Locate the cell with the specified text and output its [x, y] center coordinate. 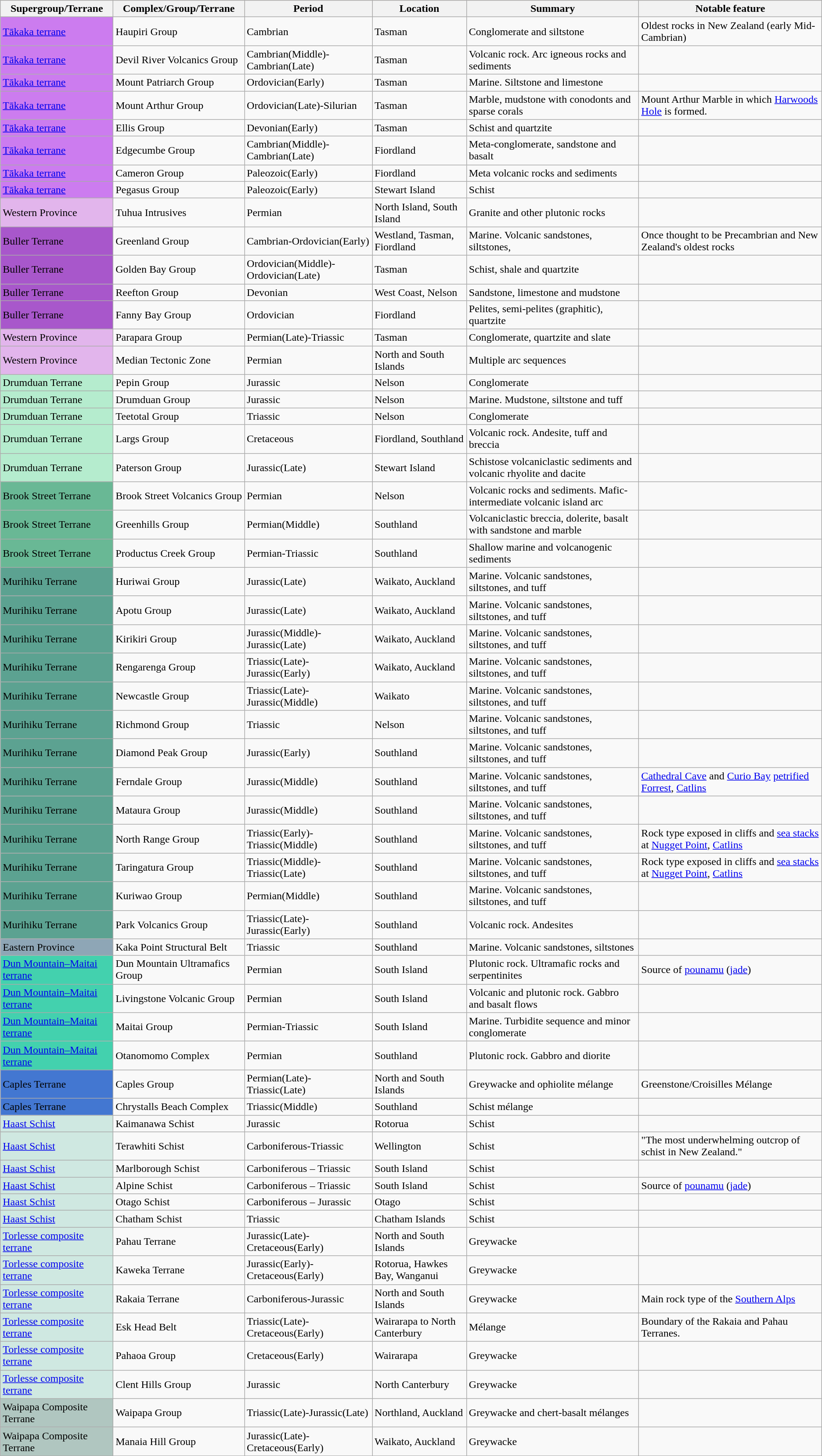
Pahau Terrane [179, 1242]
Boundary of the Rakaia and Pahau Terranes. [730, 1327]
Period [308, 9]
Jurassic(Middle)-Jurassic(Late) [308, 638]
Wellington [420, 1146]
Maitai Group [179, 1027]
Ordovician [308, 315]
Supergroup/Terrane [57, 9]
Jurassic(Early) [308, 753]
Wairarapa [420, 1356]
Productus Creek Group [179, 553]
Summary [552, 9]
Drumduan Group [179, 400]
Triassic(Late)-Jurassic(Late) [308, 1413]
Chatham Islands [420, 1219]
Mount Arthur Group [179, 105]
Northland, Auckland [420, 1413]
Granite and other plutonic rocks [552, 213]
Plutonic rock. Gabbro and diorite [552, 1056]
Schist and quartzite [552, 128]
Kirikiri Group [179, 638]
Volcanic rock. Arc igneous rocks and sediments [552, 60]
Waikato [420, 696]
Schistose volcaniclastic sediments and volcanic rhyolite and dacite [552, 467]
Eastern Province [57, 947]
Carboniferous – Jurassic [308, 1202]
Triassic(Middle)-Triassic(Late) [308, 868]
Golden Bay Group [179, 270]
Tuhua Intrusives [179, 213]
Marine. Volcanic sandstones, siltstones, [552, 241]
Location [420, 9]
Conglomerate, quartzite and slate [552, 338]
Mount Patriarch Group [179, 83]
Cretaceous [308, 439]
Carboniferous-Triassic [308, 1146]
Westland, Tasman, Fiordland [420, 241]
Kaweka Terrane [179, 1270]
Largs Group [179, 439]
Volcanic rock. Andesites [552, 925]
Marine. Siltstone and limestone [552, 83]
Plutonic rock. Ultramafic rocks and serpentinites [552, 969]
Rotorua, Hawkes Bay, Wanganui [420, 1270]
Conglomerate and siltstone [552, 32]
Greywacke and ophiolite mélange [552, 1084]
Cathedral Cave and Curio Bay petrified Forrest, Catlins [730, 782]
Volcaniclastic breccia, dolerite, basalt with sandstone and marble [552, 524]
Chatham Schist [179, 1219]
Pelites, semi-pelites (graphitic), quartzite [552, 315]
Sandstone, limestone and mudstone [552, 292]
Teetotal Group [179, 416]
Greenland Group [179, 241]
Devonian [308, 292]
Rakaia Terrane [179, 1299]
Kaimanawa Schist [179, 1124]
Cambrian-Ordovician(Early) [308, 241]
Notable feature [730, 9]
Chrystalls Beach Complex [179, 1106]
Pepin Group [179, 383]
Reefton Group [179, 292]
Mélange [552, 1327]
Edgecumbe Group [179, 150]
Devonian(Early) [308, 128]
Fiordland, Southland [420, 439]
Shallow marine and volcanogenic sediments [552, 553]
Jurassic(Early)-Cretaceous(Early) [308, 1270]
Pegasus Group [179, 190]
Esk Head Belt [179, 1327]
Pahaoa Group [179, 1356]
Mataura Group [179, 811]
Volcanic and plutonic rock. Gabbro and basalt flows [552, 998]
Meta volcanic rocks and sediments [552, 173]
Marine. Mudstone, siltstone and tuff [552, 400]
Otanomomo Complex [179, 1056]
Ordovician(Late)-Silurian [308, 105]
Multiple arc sequences [552, 360]
Marble, mudstone with conodonts and sparse corals [552, 105]
Ordovician(Middle)- Ordovician(Late) [308, 270]
Cambrian [308, 32]
Triassic(Late)-Cretaceous(Early) [308, 1327]
Greywacke and chert-basalt mélanges [552, 1413]
Newcastle Group [179, 696]
Volcanic rocks and sediments. Mafic-intermediate volcanic island arc [552, 496]
Richmond Group [179, 724]
Meta-conglomerate, sandstone and basalt [552, 150]
Cretaceous(Early) [308, 1356]
North Range Group [179, 839]
Greenhills Group [179, 524]
Triassic(Middle) [308, 1106]
Diamond Peak Group [179, 753]
Parapara Group [179, 338]
Wairarapa to North Canterbury [420, 1327]
Clent Hills Group [179, 1384]
Alpine Schist [179, 1186]
Park Volcanics Group [179, 925]
Complex/Group/Terrane [179, 9]
Median Tectonic Zone [179, 360]
Ellis Group [179, 128]
Marlborough Schist [179, 1169]
Waipapa Group [179, 1413]
Permian(Late)-Triassic(Late) [308, 1084]
Dun Mountain Ultramafics Group [179, 969]
Marine. Volcanic sandstones, siltstones [552, 947]
Marine. Turbidite sequence and minor conglomerate [552, 1027]
Volcanic rock. Andesite, tuff and breccia [552, 439]
Triassic(Late)-Jurassic(Middle) [308, 696]
Oldest rocks in New Zealand (early Mid-Cambrian) [730, 32]
Otago [420, 1202]
Mount Arthur Marble in which Harwoods Hole is formed. [730, 105]
Rotorua [420, 1124]
Haupiri Group [179, 32]
Carboniferous-Jurassic [308, 1299]
Schist, shale and quartzite [552, 270]
Devil River Volcanics Group [179, 60]
Huriwai Group [179, 581]
Ferndale Group [179, 782]
Livingstone Volcanic Group [179, 998]
West Coast, Nelson [420, 292]
Caples Group [179, 1084]
Otago Schist [179, 1202]
Kuriwao Group [179, 896]
Fanny Bay Group [179, 315]
Cameron Group [179, 173]
Paterson Group [179, 467]
North Canterbury [420, 1384]
Once thought to be Precambrian and New Zealand's oldest rocks [730, 241]
Ordovician(Early) [308, 83]
Terawhiti Schist [179, 1146]
Apotu Group [179, 610]
Taringatura Group [179, 868]
Kaka Point Structural Belt [179, 947]
Rengarenga Group [179, 667]
Schist mélange [552, 1106]
Permian(Late)-Triassic [308, 338]
Brook Street Volcanics Group [179, 496]
"The most underwhelming outcrop of schist in New Zealand." [730, 1146]
Greenstone/Croisilles Mélange [730, 1084]
Triassic(Early)- Triassic(Middle) [308, 839]
North Island, South Island [420, 213]
Manaia Hill Group [179, 1441]
Main rock type of the Southern Alps [730, 1299]
